Determine the [x, y] coordinate at the center of the cell enclosing the given text.  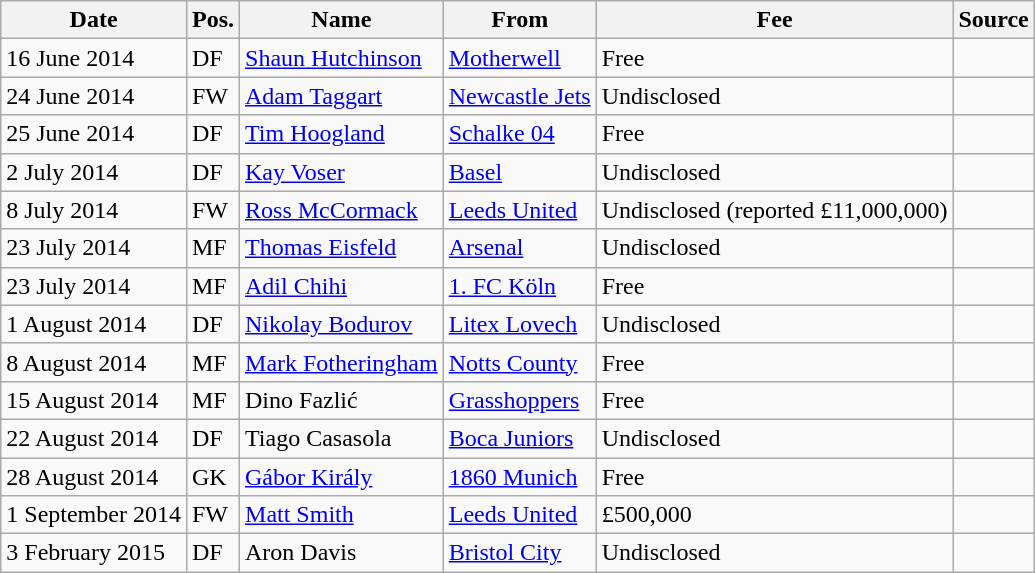
25 June 2014 [94, 134]
1. FC Köln [520, 286]
Newcastle Jets [520, 96]
Motherwell [520, 58]
Mark Fotheringham [342, 362]
Dino Fazlić [342, 400]
GK [212, 477]
Ross McCormack [342, 210]
Tiago Casasola [342, 438]
Kay Voser [342, 172]
3 February 2015 [94, 553]
Gábor Király [342, 477]
Undisclosed (reported £11,000,000) [774, 210]
Adam Taggart [342, 96]
24 June 2014 [94, 96]
Schalke 04 [520, 134]
8 July 2014 [94, 210]
Litex Lovech [520, 324]
16 June 2014 [94, 58]
Nikolay Bodurov [342, 324]
Arsenal [520, 248]
From [520, 20]
Notts County [520, 362]
Source [994, 20]
1 August 2014 [94, 324]
Thomas Eisfeld [342, 248]
Boca Juniors [520, 438]
28 August 2014 [94, 477]
1860 Munich [520, 477]
Adil Chihi [342, 286]
15 August 2014 [94, 400]
£500,000 [774, 515]
8 August 2014 [94, 362]
Aron Davis [342, 553]
Tim Hoogland [342, 134]
Grasshoppers [520, 400]
Fee [774, 20]
22 August 2014 [94, 438]
Matt Smith [342, 515]
Bristol City [520, 553]
Shaun Hutchinson [342, 58]
Date [94, 20]
1 September 2014 [94, 515]
Name [342, 20]
Pos. [212, 20]
2 July 2014 [94, 172]
Basel [520, 172]
